Pinpoint the cell where the given text exists, returning its (X, Y) midpoint coordinate. 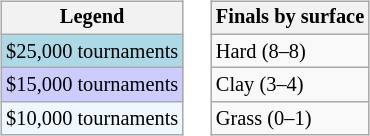
Hard (8–8) (290, 51)
$25,000 tournaments (92, 51)
Finals by surface (290, 18)
$10,000 tournaments (92, 119)
Clay (3–4) (290, 85)
$15,000 tournaments (92, 85)
Legend (92, 18)
Grass (0–1) (290, 119)
